Locate the cell with the specified text and output its (x, y) center coordinate. 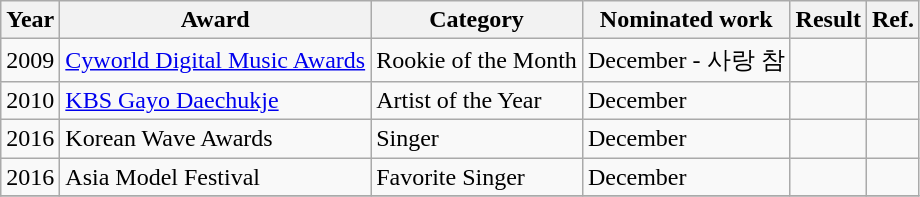
Nominated work (686, 20)
Korean Wave Awards (216, 138)
Result (828, 20)
Asia Model Festival (216, 177)
KBS Gayo Daechukje (216, 100)
2010 (30, 100)
Category (477, 20)
Singer (477, 138)
Artist of the Year (477, 100)
2009 (30, 60)
Favorite Singer (477, 177)
Cyworld Digital Music Awards (216, 60)
Year (30, 20)
Award (216, 20)
Ref. (892, 20)
December - 사랑 참 (686, 60)
Rookie of the Month (477, 60)
